Output the (x, y) coordinate of the center of the cell containing the given text.  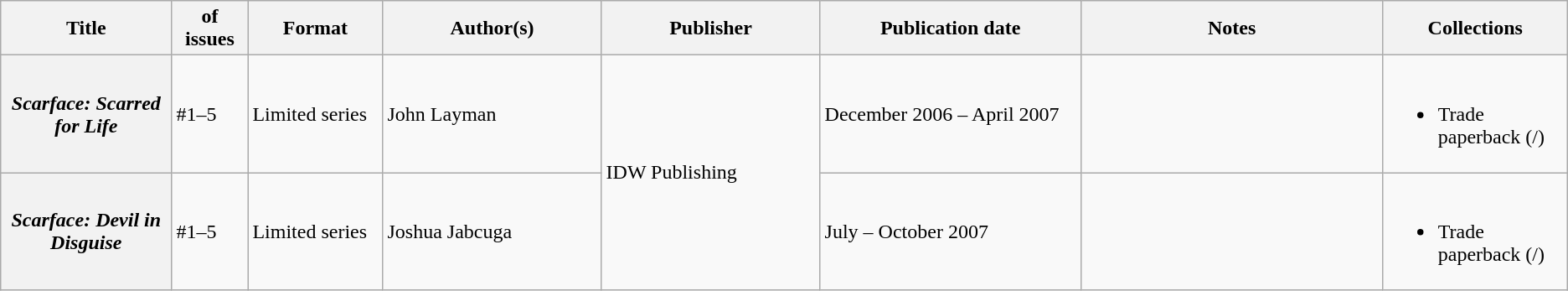
July – October 2007 (950, 231)
IDW Publishing (710, 173)
December 2006 – April 2007 (950, 114)
John Layman (493, 114)
Title (86, 29)
Publisher (710, 29)
Collections (1475, 29)
Joshua Jabcuga (493, 231)
Author(s) (493, 29)
Scarface: Scarred for Life (86, 114)
Scarface: Devil in Disguise (86, 231)
Format (315, 29)
Notes (1231, 29)
of issues (209, 29)
Publication date (950, 29)
